Find where the given text appears and provide that cell's center as (x, y) coordinate. 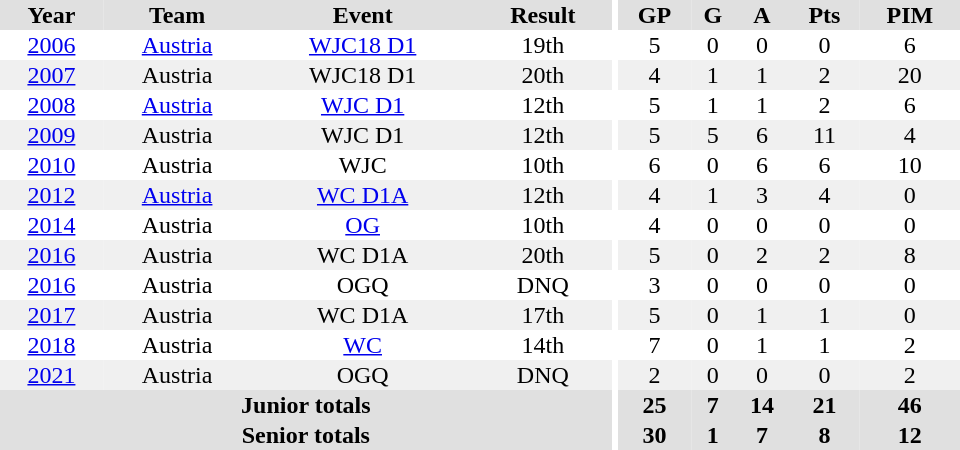
17th (543, 315)
WJC (362, 165)
2014 (52, 225)
25 (654, 405)
Junior totals (306, 405)
46 (910, 405)
A (762, 15)
GP (654, 15)
2006 (52, 45)
PIM (910, 15)
2021 (52, 375)
Senior totals (306, 435)
Team (178, 15)
14 (762, 405)
Result (543, 15)
2018 (52, 345)
2017 (52, 315)
Event (362, 15)
2007 (52, 75)
2012 (52, 195)
OG (362, 225)
Year (52, 15)
12 (910, 435)
2010 (52, 165)
21 (824, 405)
10 (910, 165)
11 (824, 135)
2008 (52, 105)
G (713, 15)
20 (910, 75)
30 (654, 435)
WC (362, 345)
Pts (824, 15)
19th (543, 45)
14th (543, 345)
2009 (52, 135)
